Extract the [x, y] coordinate from the center of the cell holding the provided text.  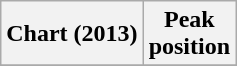
Peak position [189, 34]
Chart (2013) [72, 34]
